Search for the cell housing the specified text and yield its [X, Y] center coordinate. 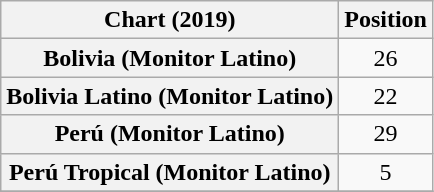
Perú (Monitor Latino) [170, 134]
22 [386, 96]
Position [386, 20]
5 [386, 172]
Perú Tropical (Monitor Latino) [170, 172]
Bolivia (Monitor Latino) [170, 58]
29 [386, 134]
Bolivia Latino (Monitor Latino) [170, 96]
Chart (2019) [170, 20]
26 [386, 58]
